Return (x, y) of the center of cell containing provided text 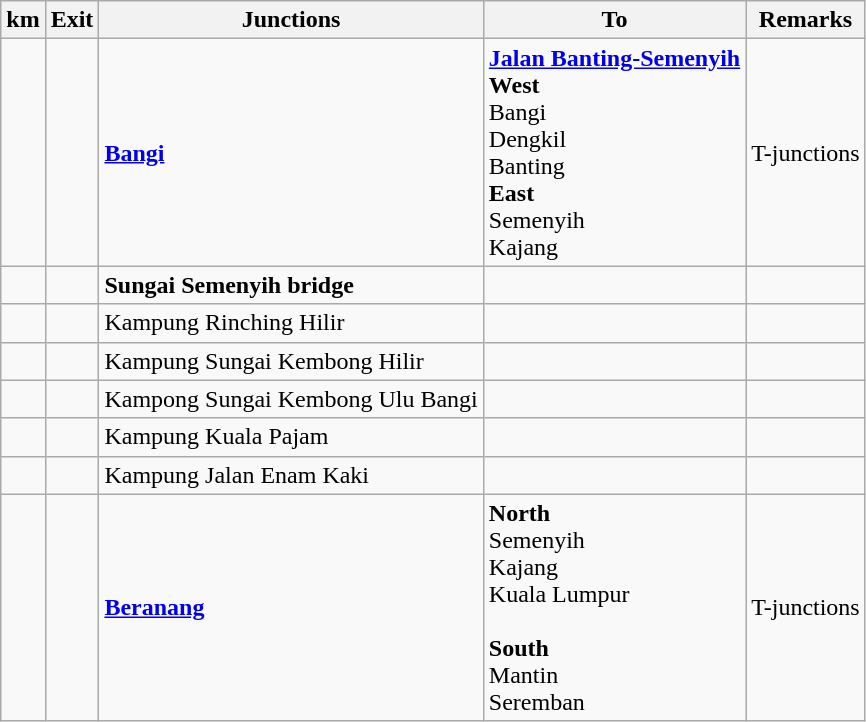
Kampung Kuala Pajam (291, 437)
Kampong Sungai Kembong Ulu Bangi (291, 399)
km (23, 20)
Kampung Rinching Hilir (291, 323)
Remarks (806, 20)
Sungai Semenyih bridge (291, 285)
Junctions (291, 20)
Kampung Jalan Enam Kaki (291, 475)
Exit (72, 20)
To (614, 20)
Bangi (291, 152)
Kampung Sungai Kembong Hilir (291, 361)
Beranang (291, 608)
NorthSemenyihKajangKuala LumpurSouthMantinSeremban (614, 608)
Jalan Banting-SemenyihWestBangiDengkilBantingEastSemenyihKajang (614, 152)
